Provide the (x, y) coordinate of the cell's center where the given text is located.  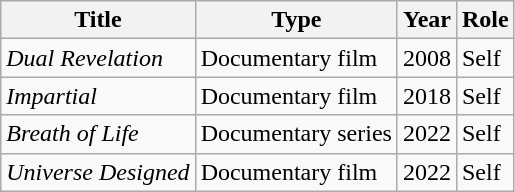
2018 (426, 96)
2008 (426, 58)
Type (296, 20)
Dual Revelation (98, 58)
Role (485, 20)
Documentary series (296, 134)
Title (98, 20)
Year (426, 20)
Breath of Life (98, 134)
Impartial (98, 96)
Universe Designed (98, 172)
